Extract the [X, Y] coordinate from the center of the cell holding the provided text.  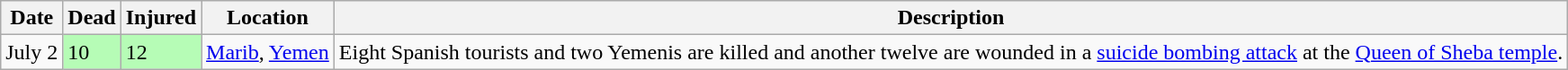
Eight Spanish tourists and two Yemenis are killed and another twelve are wounded in a suicide bombing attack at the Queen of Sheba temple. [950, 52]
12 [160, 52]
Dead [92, 18]
Injured [160, 18]
Date [32, 18]
Location [268, 18]
10 [92, 52]
Marib, Yemen [268, 52]
July 2 [32, 52]
Description [950, 18]
